Locate the cell with the specified text and output its (x, y) center coordinate. 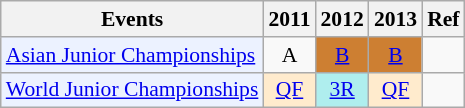
A (289, 55)
2013 (396, 19)
Ref (443, 19)
Asian Junior Championships (132, 55)
2011 (289, 19)
3R (342, 90)
2012 (342, 19)
Events (132, 19)
World Junior Championships (132, 90)
